Find where the given text appears and provide that cell's center as (X, Y) coordinate. 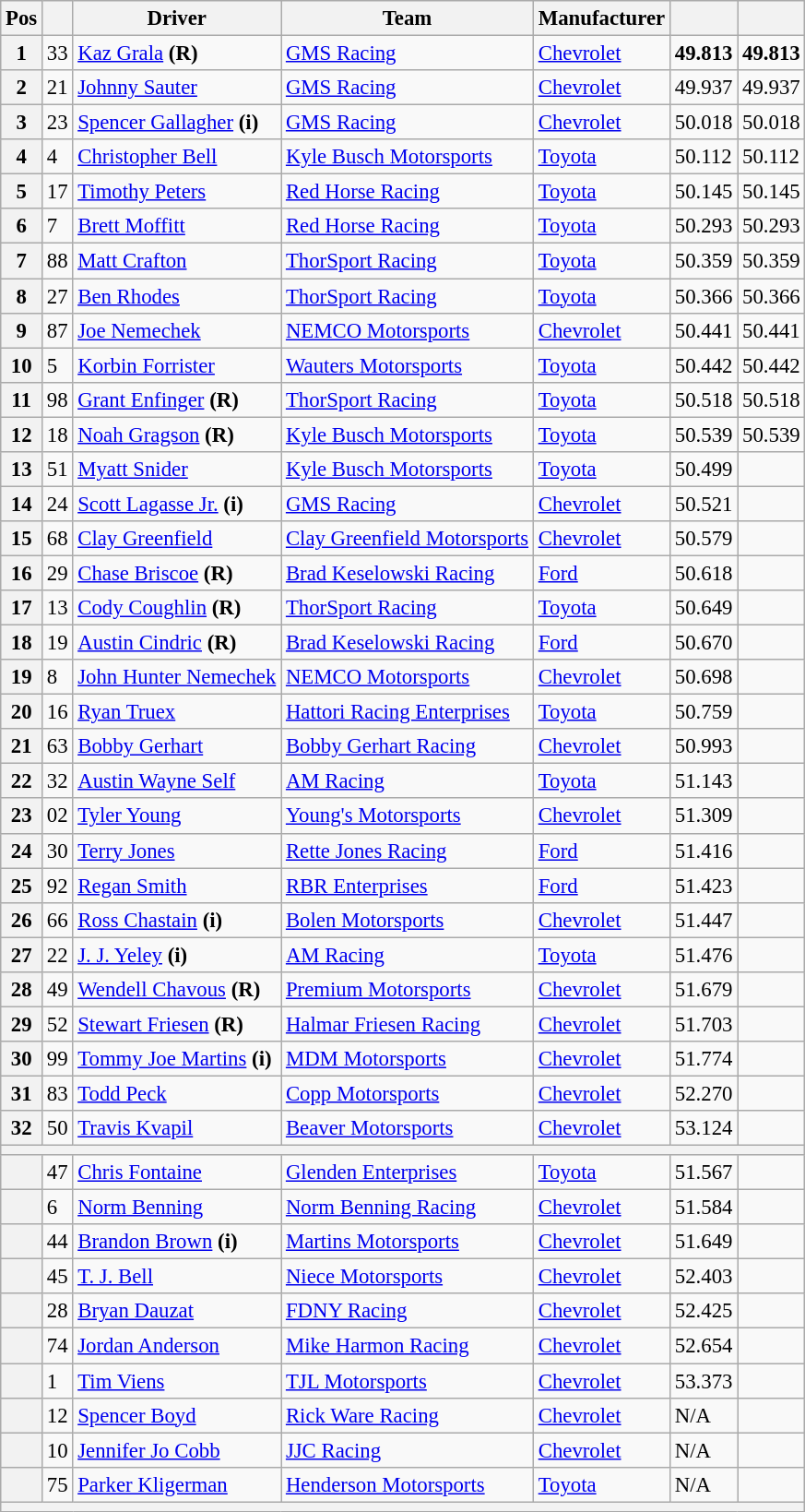
Manufacturer (601, 18)
63 (57, 746)
MDM Motorsports (408, 1059)
Tommy Joe Martins (i) (177, 1059)
68 (57, 539)
83 (57, 1093)
87 (57, 330)
Rick Ware Racing (408, 1415)
Austin Cindric (R) (177, 643)
Jordan Anderson (177, 1346)
FDNY Racing (408, 1311)
Henderson Motorsports (408, 1484)
75 (57, 1484)
TJL Motorsports (408, 1381)
Niece Motorsports (408, 1277)
Young's Motorsports (408, 816)
53.124 (703, 1128)
Terry Jones (177, 851)
Ben Rhodes (177, 296)
52.403 (703, 1277)
66 (57, 920)
Halmar Friesen Racing (408, 1024)
50.759 (703, 712)
Martins Motorsports (408, 1242)
Wendell Chavous (R) (177, 990)
Spencer Gallagher (i) (177, 123)
Joe Nemechek (177, 330)
50.670 (703, 643)
Driver (177, 18)
51.447 (703, 920)
Beaver Motorsports (408, 1128)
T. J. Bell (177, 1277)
52 (57, 1024)
11 (22, 399)
47 (57, 1173)
52.270 (703, 1093)
Todd Peck (177, 1093)
9 (22, 330)
Wauters Motorsports (408, 365)
51.143 (703, 781)
RBR Enterprises (408, 886)
Travis Kvapil (177, 1128)
Bobby Gerhart Racing (408, 746)
51.584 (703, 1208)
50.618 (703, 573)
Norm Benning Racing (408, 1208)
31 (22, 1093)
Ross Chastain (i) (177, 920)
Korbin Forrister (177, 365)
Kaz Grala (R) (177, 54)
Glenden Enterprises (408, 1173)
J. J. Yeley (i) (177, 955)
Scott Lagasse Jr. (i) (177, 504)
52.654 (703, 1346)
Grant Enfinger (R) (177, 399)
Ryan Truex (177, 712)
25 (22, 886)
53.373 (703, 1381)
Bolen Motorsports (408, 920)
51.423 (703, 886)
John Hunter Nemechek (177, 677)
51.476 (703, 955)
51.774 (703, 1059)
51.649 (703, 1242)
15 (22, 539)
Matt Crafton (177, 261)
02 (57, 816)
51.679 (703, 990)
Johnny Sauter (177, 88)
Copp Motorsports (408, 1093)
2 (22, 88)
50.698 (703, 677)
50.993 (703, 746)
Regan Smith (177, 886)
51.416 (703, 851)
50 (57, 1128)
52.425 (703, 1311)
Cody Coughlin (R) (177, 608)
88 (57, 261)
Team (408, 18)
Stewart Friesen (R) (177, 1024)
3 (22, 123)
Brett Moffitt (177, 226)
Christopher Bell (177, 157)
Hattori Racing Enterprises (408, 712)
98 (57, 399)
33 (57, 54)
Tim Viens (177, 1381)
26 (22, 920)
Chris Fontaine (177, 1173)
20 (22, 712)
51.703 (703, 1024)
Premium Motorsports (408, 990)
51.567 (703, 1173)
49 (57, 990)
Spencer Boyd (177, 1415)
74 (57, 1346)
Bryan Dauzat (177, 1311)
Timothy Peters (177, 192)
50.521 (703, 504)
Chase Briscoe (R) (177, 573)
50.499 (703, 470)
Pos (22, 18)
Rette Jones Racing (408, 851)
Parker Kligerman (177, 1484)
Noah Gragson (R) (177, 435)
14 (22, 504)
51 (57, 470)
99 (57, 1059)
Bobby Gerhart (177, 746)
Clay Greenfield Motorsports (408, 539)
92 (57, 886)
44 (57, 1242)
Tyler Young (177, 816)
50.579 (703, 539)
Jennifer Jo Cobb (177, 1450)
Clay Greenfield (177, 539)
45 (57, 1277)
Myatt Snider (177, 470)
Austin Wayne Self (177, 781)
Mike Harmon Racing (408, 1346)
51.309 (703, 816)
50.649 (703, 608)
Norm Benning (177, 1208)
JJC Racing (408, 1450)
Brandon Brown (i) (177, 1242)
